From the cell containing the given text, extract its center point as (X, Y) coordinate. 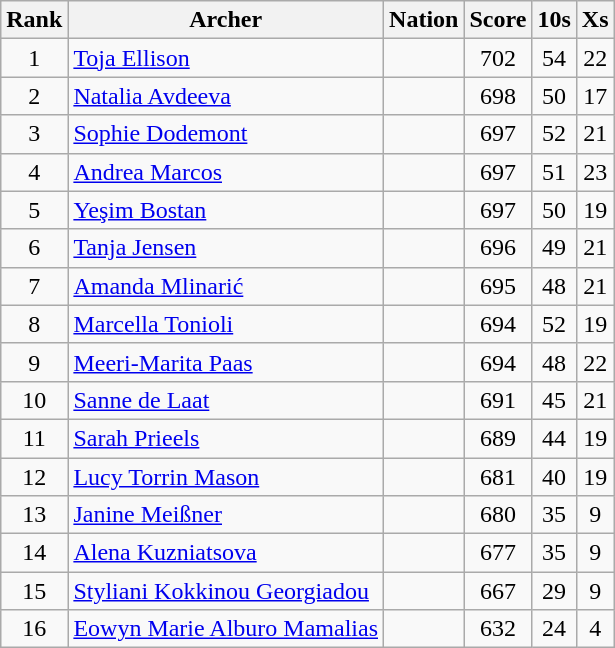
691 (498, 400)
17 (595, 96)
Nation (424, 20)
10s (554, 20)
2 (34, 96)
45 (554, 400)
49 (554, 248)
Score (498, 20)
698 (498, 96)
5 (34, 210)
Archer (226, 20)
Meeri-Marita Paas (226, 362)
Eowyn Marie Alburo Mamalias (226, 629)
3 (34, 134)
Yeşim Bostan (226, 210)
54 (554, 58)
Sarah Prieels (226, 438)
8 (34, 324)
51 (554, 172)
40 (554, 477)
23 (595, 172)
696 (498, 248)
Natalia Avdeeva (226, 96)
Styliani Kokkinou Georgiadou (226, 591)
681 (498, 477)
24 (554, 629)
667 (498, 591)
Toja Ellison (226, 58)
Tanja Jensen (226, 248)
10 (34, 400)
44 (554, 438)
Sanne de Laat (226, 400)
Amanda Mlinarić (226, 286)
Alena Kuzniatsova (226, 553)
11 (34, 438)
677 (498, 553)
Lucy Torrin Mason (226, 477)
Sophie Dodemont (226, 134)
13 (34, 515)
689 (498, 438)
1 (34, 58)
6 (34, 248)
695 (498, 286)
Marcella Tonioli (226, 324)
680 (498, 515)
702 (498, 58)
Andrea Marcos (226, 172)
7 (34, 286)
14 (34, 553)
29 (554, 591)
15 (34, 591)
16 (34, 629)
Rank (34, 20)
Janine Meißner (226, 515)
Xs (595, 20)
632 (498, 629)
12 (34, 477)
